Locate the cell with the specified text and output its (X, Y) center coordinate. 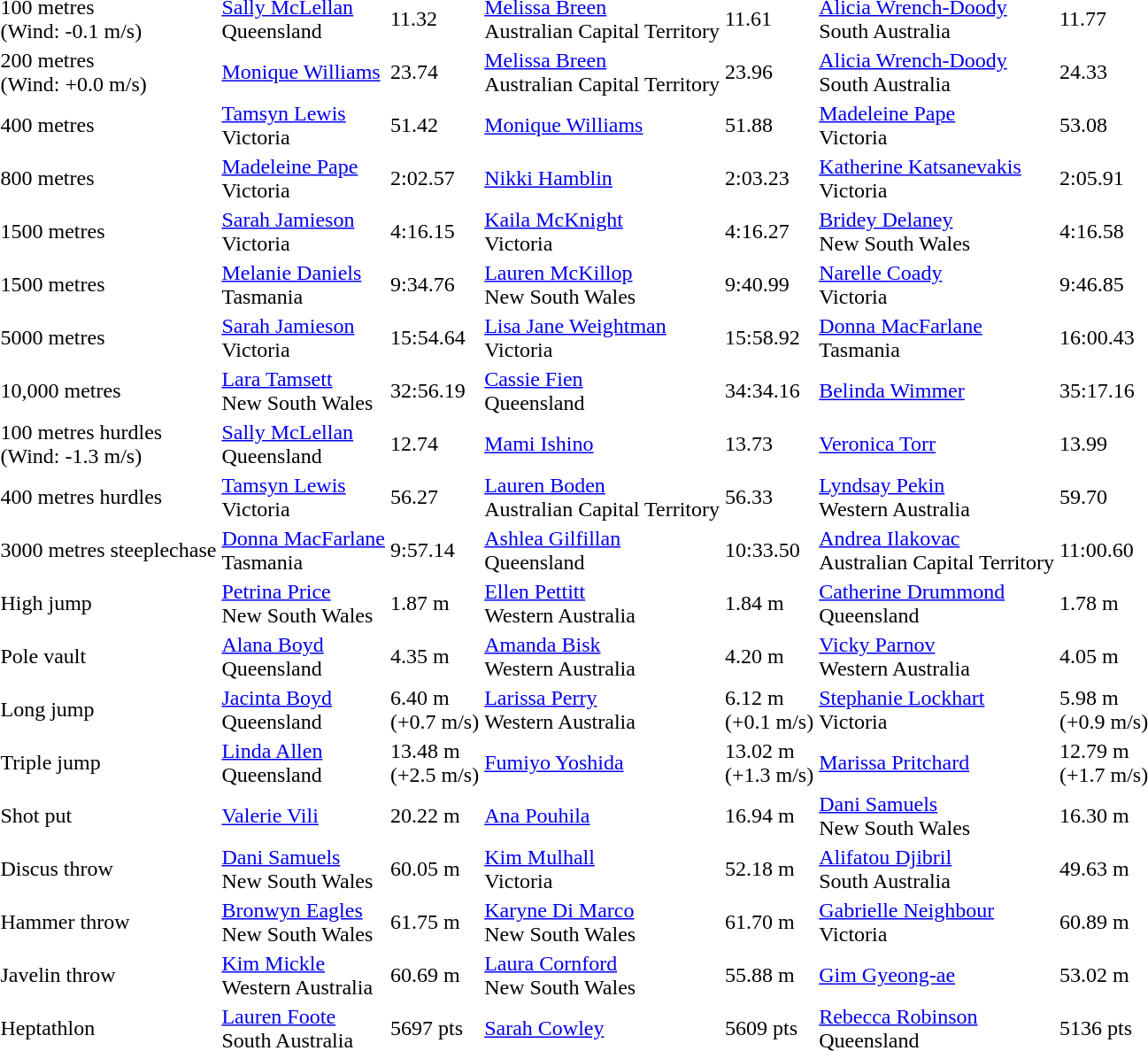
Amanda BiskWestern Australia (602, 657)
Valerie Vili (304, 816)
15:54.64 (435, 338)
Linda AllenQueensland (304, 763)
Belinda Wimmer (936, 391)
Kim MickleWestern Australia (304, 976)
15:58.92 (770, 338)
10:33.50 (770, 551)
55.88 m (770, 976)
52.18 m (770, 869)
Lisa Jane WeightmanVictoria (602, 338)
Larissa PerryWestern Australia (602, 710)
Alana BoydQueensland (304, 657)
61.70 m (770, 923)
51.42 (435, 126)
4.35 m (435, 657)
Kaila McKnightVictoria (602, 232)
Kim MulhallVictoria (602, 869)
56.27 (435, 498)
13.02 m (+1.3 m/s) (770, 763)
Marissa Pritchard (936, 763)
Melanie DanielsTasmania (304, 285)
Cassie FienQueensland (602, 391)
Laura CornfordNew South Wales (602, 976)
Katherine KatsanevakisVictoria (936, 179)
Lara TamsettNew South Wales (304, 391)
20.22 m (435, 816)
Mami Ishino (602, 444)
Lauren McKillopNew South Wales (602, 285)
Vicky ParnovWestern Australia (936, 657)
Stephanie LockhartVictoria (936, 710)
9:34.76 (435, 285)
Bronwyn EaglesNew South Wales (304, 923)
60.69 m (435, 976)
Ellen PettittWestern Australia (602, 604)
1.87 m (435, 604)
Alifatou DjibrilSouth Australia (936, 869)
32:56.19 (435, 391)
34:34.16 (770, 391)
9:40.99 (770, 285)
1.84 m (770, 604)
Catherine DrummondQueensland (936, 604)
2:03.23 (770, 179)
51.88 (770, 126)
2:02.57 (435, 179)
4:16.15 (435, 232)
Narelle CoadyVictoria (936, 285)
13.48 m (+2.5 m/s) (435, 763)
Gabrielle NeighbourVictoria (936, 923)
60.05 m (435, 869)
16.94 m (770, 816)
56.33 (770, 498)
Nikki Hamblin (602, 179)
Jacinta BoydQueensland (304, 710)
Lyndsay PekinWestern Australia (936, 498)
6.40 m (+0.7 m/s) (435, 710)
Veronica Torr (936, 444)
Ashlea GilfillanQueensland (602, 551)
61.75 m (435, 923)
Melissa BreenAustralian Capital Territory (602, 73)
13.73 (770, 444)
Bridey DelaneyNew South Wales (936, 232)
Ana Pouhila (602, 816)
Fumiyo Yoshida (602, 763)
Karyne Di MarcoNew South Wales (602, 923)
Petrina PriceNew South Wales (304, 604)
9:57.14 (435, 551)
23.96 (770, 73)
Lauren BodenAustralian Capital Territory (602, 498)
12.74 (435, 444)
Sally McLellanQueensland (304, 444)
6.12 m (+0.1 m/s) (770, 710)
23.74 (435, 73)
Alicia Wrench-DoodySouth Australia (936, 73)
4:16.27 (770, 232)
4.20 m (770, 657)
Andrea IlakovacAustralian Capital Territory (936, 551)
Gim Gyeong-ae (936, 976)
